Return (x, y) of the center of cell containing provided text 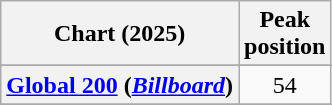
54 (284, 85)
Chart (2025) (120, 34)
Peakposition (284, 34)
Global 200 (Billboard) (120, 85)
